For the text-containing cell, return its midpoint in (x, y) coordinate format. 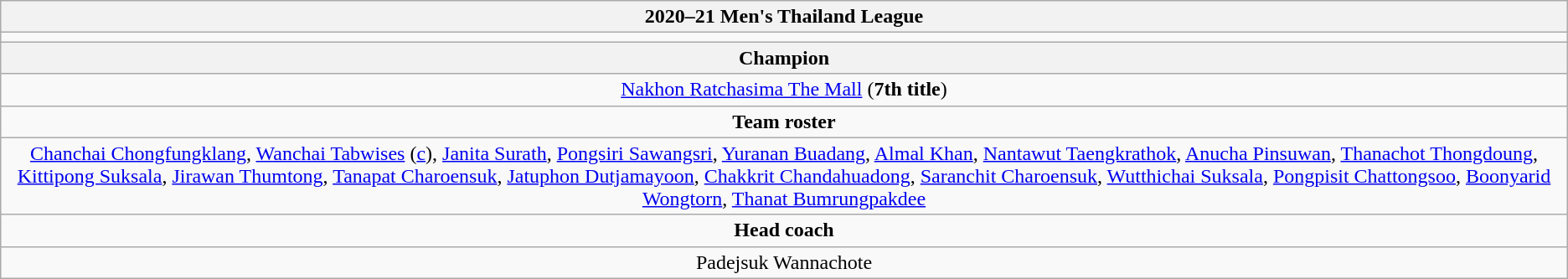
2020–21 Men's Thailand League (784, 17)
Team roster (784, 121)
Padejsuk Wannachote (784, 262)
Nakhon Ratchasima The Mall (7th title) (784, 90)
Champion (784, 58)
Head coach (784, 230)
